For the text-containing cell, return its midpoint in (x, y) coordinate format. 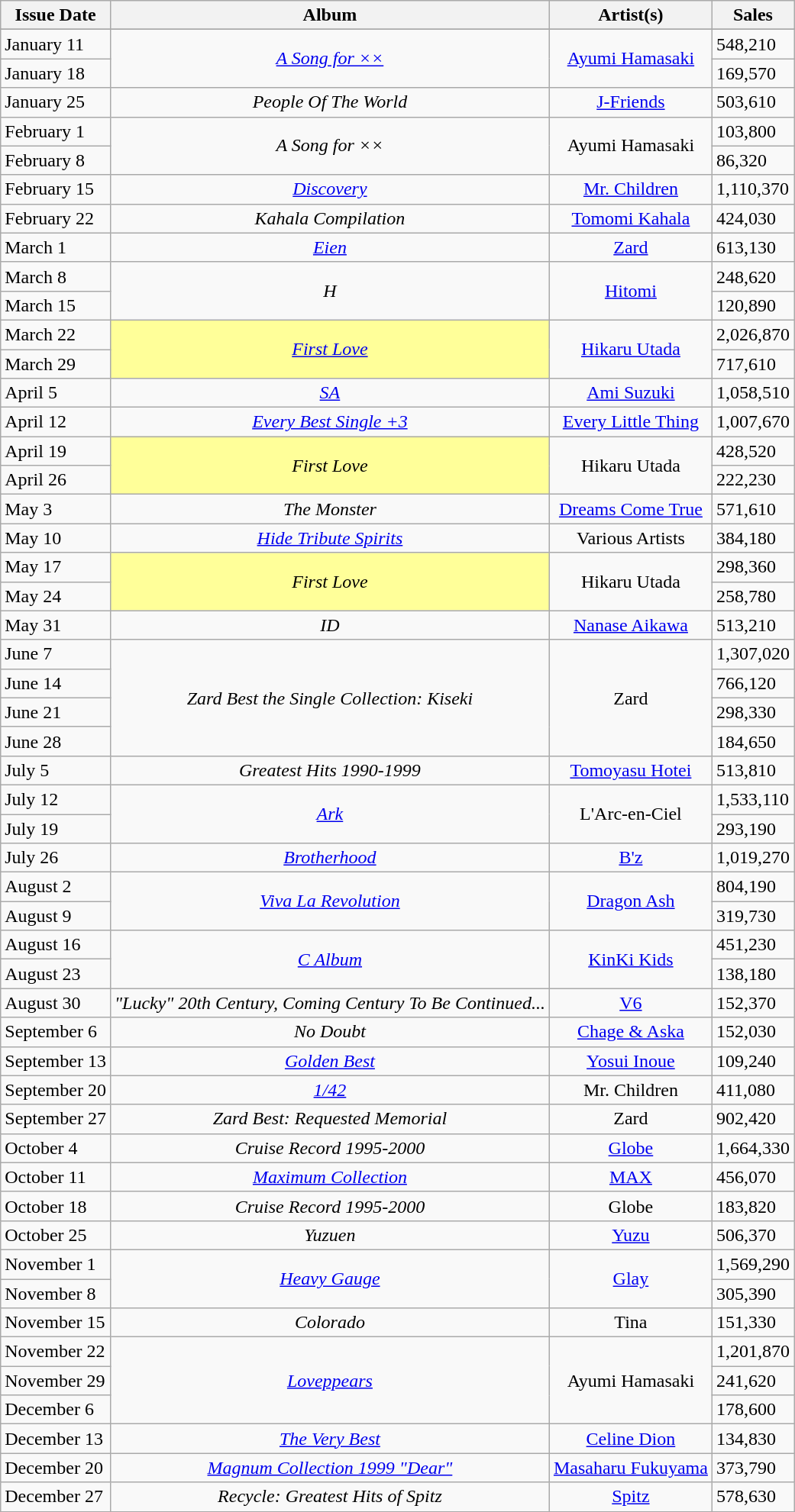
B'z (631, 858)
Kahala Compilation (330, 218)
March 29 (56, 364)
May 31 (56, 625)
411,080 (753, 1090)
April 26 (56, 480)
Various Artists (631, 538)
V6 (631, 1003)
September 13 (56, 1061)
February 15 (56, 189)
Dreams Come True (631, 509)
October 11 (56, 1177)
258,780 (753, 596)
103,800 (753, 131)
248,620 (753, 276)
Colorado (330, 1323)
"Lucky" 20th Century, Coming Century To Be Continued... (330, 1003)
1,533,110 (753, 799)
1,201,870 (753, 1352)
Sales (753, 15)
Magnum Collection 1999 "Dear" (330, 1468)
Yuzu (631, 1235)
Greatest Hits 1990-1999 (330, 770)
February 8 (56, 160)
804,190 (753, 887)
293,190 (753, 828)
The Monster (330, 509)
Tomomi Kahala (631, 218)
December 20 (56, 1468)
Yuzuen (330, 1235)
86,320 (753, 160)
1,110,370 (753, 189)
Masaharu Fukuyama (631, 1468)
578,630 (753, 1497)
August 2 (56, 887)
Dragon Ash (631, 901)
March 15 (56, 305)
184,650 (753, 741)
Artist(s) (631, 15)
183,820 (753, 1206)
717,610 (753, 364)
August 23 (56, 974)
169,570 (753, 73)
902,420 (753, 1119)
451,230 (753, 945)
December 6 (56, 1410)
109,240 (753, 1061)
November 15 (56, 1323)
428,520 (753, 451)
Discovery (330, 189)
December 27 (56, 1497)
Brotherhood (330, 858)
April 12 (56, 422)
February 1 (56, 131)
June 14 (56, 683)
Zard Best: Requested Memorial (330, 1119)
1/42 (330, 1090)
November 1 (56, 1264)
September 6 (56, 1032)
June 28 (56, 741)
Every Best Single +3 (330, 422)
Glay (631, 1278)
Spitz (631, 1497)
July 12 (56, 799)
March 1 (56, 247)
January 11 (56, 44)
Recycle: Greatest Hits of Spitz (330, 1497)
1,569,290 (753, 1264)
December 13 (56, 1439)
506,370 (753, 1235)
Hide Tribute Spirits (330, 538)
October 25 (56, 1235)
298,360 (753, 567)
April 19 (56, 451)
151,330 (753, 1323)
January 18 (56, 73)
KinKi Kids (631, 959)
H (330, 291)
456,070 (753, 1177)
319,730 (753, 916)
1,007,670 (753, 422)
503,610 (753, 102)
April 5 (56, 393)
241,620 (753, 1381)
The Very Best (330, 1439)
152,030 (753, 1032)
June 21 (56, 712)
November 22 (56, 1352)
Zard Best the Single Collection: Kiseki (330, 698)
L'Arc-en-Ciel (631, 814)
Maximum Collection (330, 1177)
March 8 (56, 276)
138,180 (753, 974)
March 22 (56, 334)
MAX (631, 1177)
J-Friends (631, 102)
June 7 (56, 654)
373,790 (753, 1468)
February 22 (56, 218)
152,370 (753, 1003)
134,830 (753, 1439)
222,230 (753, 480)
May 17 (56, 567)
Hitomi (631, 291)
ID (330, 625)
305,390 (753, 1294)
298,330 (753, 712)
Nanase Aikawa (631, 625)
Yosui Inoue (631, 1061)
Every Little Thing (631, 422)
July 5 (56, 770)
178,600 (753, 1410)
Loveppears (330, 1381)
October 18 (56, 1206)
613,130 (753, 247)
January 25 (56, 102)
Heavy Gauge (330, 1278)
No Doubt (330, 1032)
Eien (330, 247)
Golden Best (330, 1061)
November 8 (56, 1294)
Ami Suzuki (631, 393)
August 9 (56, 916)
571,610 (753, 509)
Tina (631, 1323)
2,026,870 (753, 334)
August 30 (56, 1003)
1,019,270 (753, 858)
384,180 (753, 538)
766,120 (753, 683)
May 24 (56, 596)
SA (330, 393)
C Album (330, 959)
120,890 (753, 305)
513,210 (753, 625)
1,307,020 (753, 654)
1,058,510 (753, 393)
548,210 (753, 44)
August 16 (56, 945)
513,810 (753, 770)
Ark (330, 814)
May 3 (56, 509)
November 29 (56, 1381)
Celine Dion (631, 1439)
July 19 (56, 828)
May 10 (56, 538)
September 20 (56, 1090)
Viva La Revolution (330, 901)
1,664,330 (753, 1148)
September 27 (56, 1119)
424,030 (753, 218)
People Of The World (330, 102)
Chage & Aska (631, 1032)
Issue Date (56, 15)
July 26 (56, 858)
October 4 (56, 1148)
Album (330, 15)
Tomoyasu Hotei (631, 770)
